Determine the (X, Y) coordinate at the center of the cell enclosing the given text.  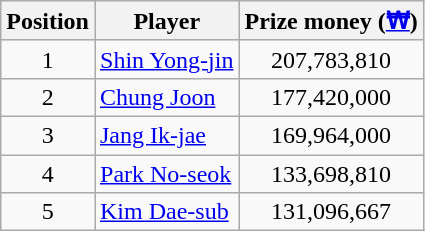
Player (166, 21)
177,420,000 (331, 97)
3 (48, 135)
Chung Joon (166, 97)
Park No-seok (166, 173)
Position (48, 21)
Shin Yong-jin (166, 59)
133,698,810 (331, 173)
2 (48, 97)
Kim Dae-sub (166, 212)
Jang Ik-jae (166, 135)
131,096,667 (331, 212)
5 (48, 212)
207,783,810 (331, 59)
4 (48, 173)
Prize money (₩) (331, 21)
1 (48, 59)
169,964,000 (331, 135)
